Pinpoint the cell where the given text exists, returning its [x, y] midpoint coordinate. 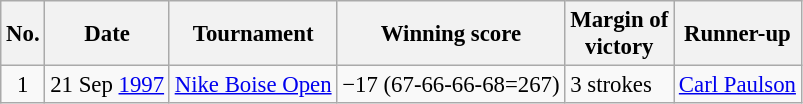
Nike Boise Open [253, 85]
Date [107, 34]
No. [23, 34]
Carl Paulson [738, 85]
3 strokes [620, 85]
Winning score [451, 34]
Runner-up [738, 34]
Tournament [253, 34]
1 [23, 85]
21 Sep 1997 [107, 85]
Margin ofvictory [620, 34]
−17 (67-66-66-68=267) [451, 85]
